Provide the (x, y) coordinate of the cell's center where the given text is located.  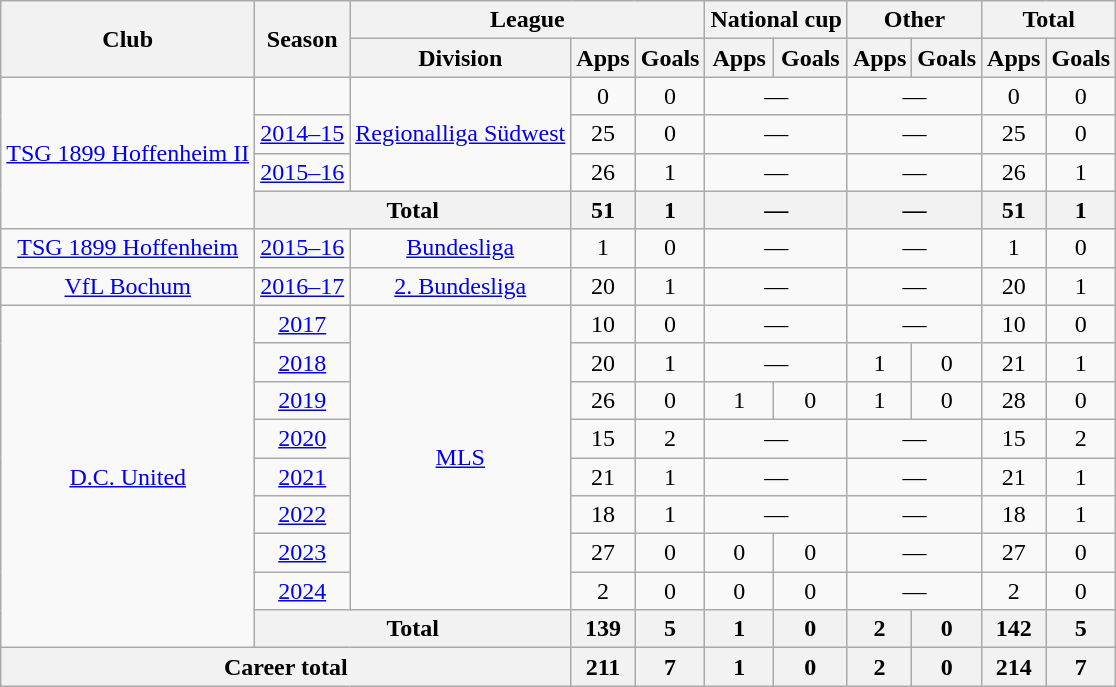
VfL Bochum (128, 286)
2. Bundesliga (460, 286)
MLS (460, 457)
2022 (302, 515)
Career total (286, 667)
Division (460, 58)
National cup (776, 20)
Bundesliga (460, 248)
2016–17 (302, 286)
League (528, 20)
2017 (302, 324)
D.C. United (128, 476)
TSG 1899 Hoffenheim (128, 248)
Other (914, 20)
2019 (302, 400)
2018 (302, 362)
2020 (302, 438)
Season (302, 39)
139 (603, 629)
2014–15 (302, 134)
Club (128, 39)
2021 (302, 477)
214 (1014, 667)
211 (603, 667)
TSG 1899 Hoffenheim II (128, 153)
28 (1014, 400)
2023 (302, 553)
142 (1014, 629)
2024 (302, 591)
Regionalliga Südwest (460, 134)
